Find where the given text appears and provide that cell's center as [X, Y] coordinate. 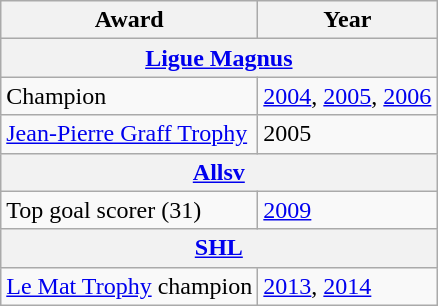
Jean-Pierre Graff Trophy [130, 134]
Allsv [219, 172]
2013, 2014 [348, 286]
Ligue Magnus [219, 58]
Top goal scorer (31) [130, 210]
2004, 2005, 2006 [348, 96]
2009 [348, 210]
Year [348, 20]
Champion [130, 96]
2005 [348, 134]
Award [130, 20]
SHL [219, 248]
Le Mat Trophy champion [130, 286]
